For the text-containing cell, return its midpoint in [X, Y] coordinate format. 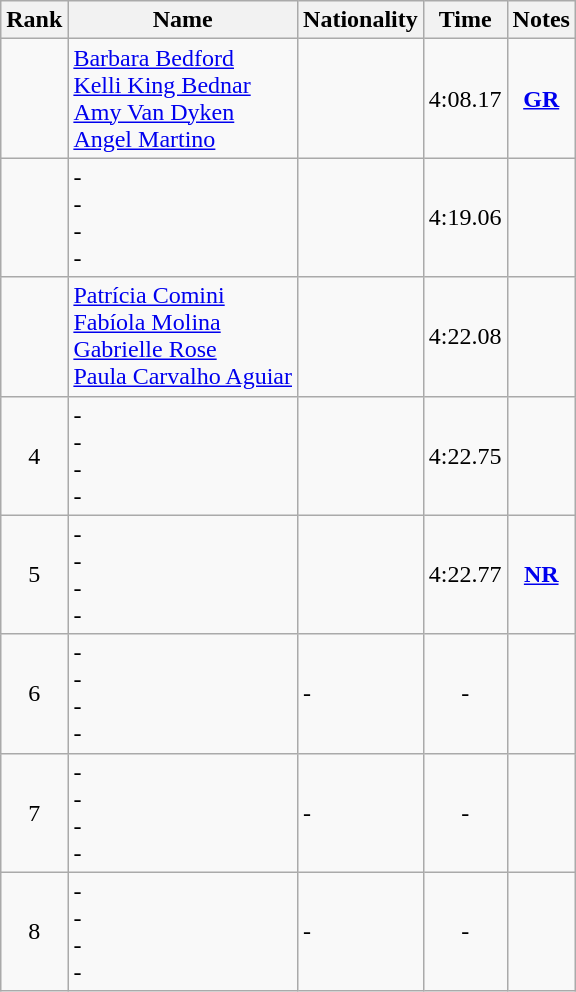
Rank [34, 20]
Patrícia Comini Fabíola Molina Gabrielle Rose Paula Carvalho Aguiar [183, 336]
Name [183, 20]
6 [34, 694]
4:08.17 [465, 98]
4:22.08 [465, 336]
GR [541, 98]
7 [34, 812]
Notes [541, 20]
5 [34, 574]
4:22.77 [465, 574]
4 [34, 456]
NR [541, 574]
4:19.06 [465, 218]
4:22.75 [465, 456]
Time [465, 20]
Nationality [361, 20]
8 [34, 932]
Barbara Bedford Kelli King Bednar Amy Van Dyken Angel Martino [183, 98]
